Output the (X, Y) coordinate of the center of the cell containing the given text.  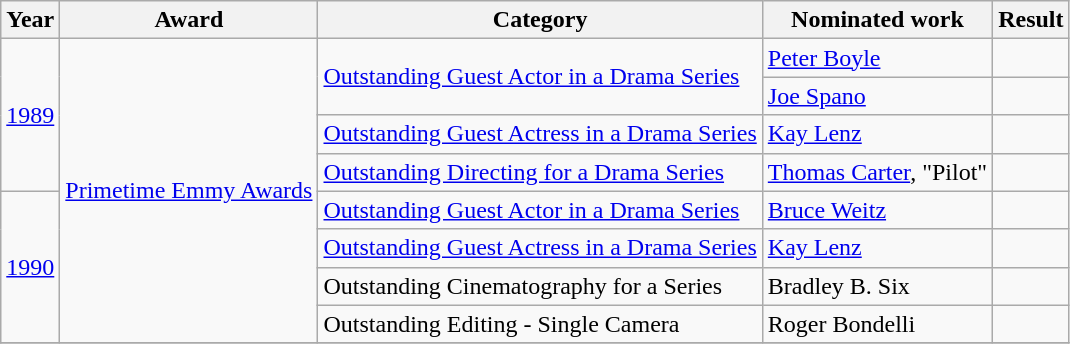
Peter Boyle (877, 58)
1990 (30, 267)
1989 (30, 115)
Bruce Weitz (877, 210)
Award (189, 20)
Nominated work (877, 20)
Joe Spano (877, 96)
Outstanding Directing for a Drama Series (540, 172)
Category (540, 20)
Year (30, 20)
Primetime Emmy Awards (189, 191)
Result (1031, 20)
Outstanding Cinematography for a Series (540, 286)
Bradley B. Six (877, 286)
Thomas Carter, "Pilot" (877, 172)
Roger Bondelli (877, 324)
Outstanding Editing - Single Camera (540, 324)
